Return the [X, Y] coordinate for the center point of the cell that contains the specified text.  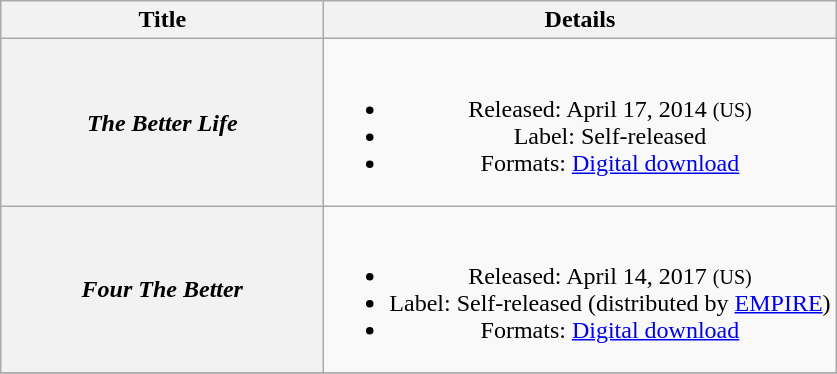
The Better Life [162, 122]
Released: April 14, 2017 (US)Label: Self-released (distributed by EMPIRE)Formats: Digital download [580, 290]
Details [580, 20]
Four The Better [162, 290]
Title [162, 20]
Released: April 17, 2014 (US)Label: Self-releasedFormats: Digital download [580, 122]
